Scan for the cell matching the given text and deliver its [x, y] coordinate at center. 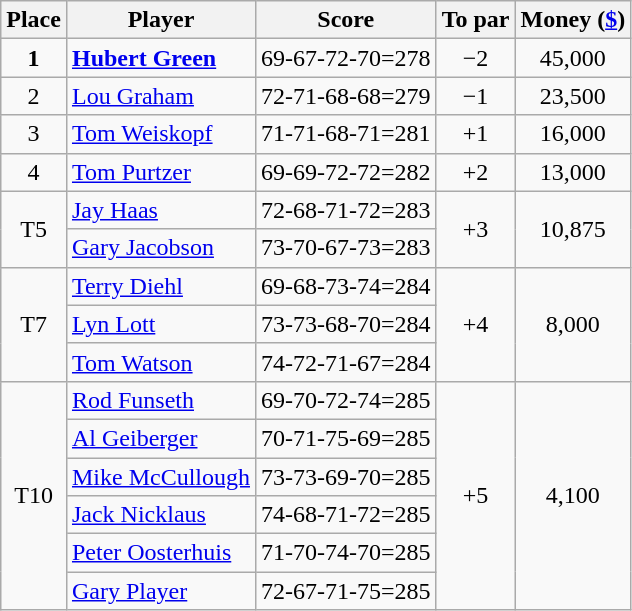
Tom Purtzer [160, 172]
Place [34, 20]
Tom Weiskopf [160, 134]
T10 [34, 495]
4 [34, 172]
Gary Jacobson [160, 248]
Mike McCullough [160, 477]
Lou Graham [160, 96]
Gary Player [160, 591]
45,000 [573, 58]
+1 [476, 134]
74-72-71-67=284 [346, 362]
2 [34, 96]
Hubert Green [160, 58]
Money ($) [573, 20]
1 [34, 58]
72-71-68-68=279 [346, 96]
4,100 [573, 495]
72-67-71-75=285 [346, 591]
16,000 [573, 134]
−2 [476, 58]
Tom Watson [160, 362]
10,875 [573, 229]
69-67-72-70=278 [346, 58]
Peter Oosterhuis [160, 553]
Player [160, 20]
Jack Nicklaus [160, 515]
Al Geiberger [160, 438]
Rod Funseth [160, 400]
Score [346, 20]
69-68-73-74=284 [346, 286]
73-73-69-70=285 [346, 477]
3 [34, 134]
+2 [476, 172]
69-70-72-74=285 [346, 400]
+3 [476, 229]
73-73-68-70=284 [346, 324]
Jay Haas [160, 210]
Terry Diehl [160, 286]
71-70-74-70=285 [346, 553]
70-71-75-69=285 [346, 438]
69-69-72-72=282 [346, 172]
23,500 [573, 96]
13,000 [573, 172]
71-71-68-71=281 [346, 134]
8,000 [573, 324]
T7 [34, 324]
Lyn Lott [160, 324]
73-70-67-73=283 [346, 248]
To par [476, 20]
74-68-71-72=285 [346, 515]
+5 [476, 495]
+4 [476, 324]
−1 [476, 96]
72-68-71-72=283 [346, 210]
T5 [34, 229]
